Detect which cell encompasses the target text, then output its (x, y) center coordinate. 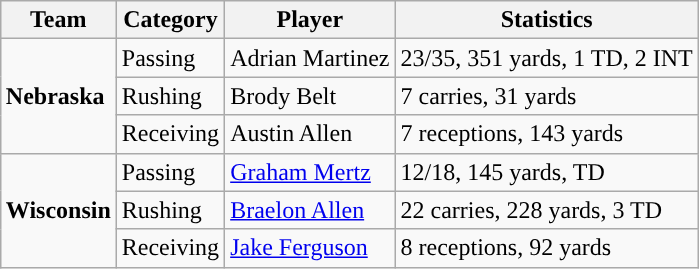
Team (58, 20)
22 carries, 228 yards, 3 TD (546, 210)
Nebraska (58, 96)
Austin Allen (310, 134)
7 receptions, 143 yards (546, 134)
Statistics (546, 20)
7 carries, 31 yards (546, 96)
8 receptions, 92 yards (546, 248)
23/35, 351 yards, 1 TD, 2 INT (546, 58)
Braelon Allen (310, 210)
Player (310, 20)
Adrian Martinez (310, 58)
12/18, 145 yards, TD (546, 172)
Brody Belt (310, 96)
Jake Ferguson (310, 248)
Category (170, 20)
Graham Mertz (310, 172)
Wisconsin (58, 210)
